Detect which cell encompasses the target text, then output its (X, Y) center coordinate. 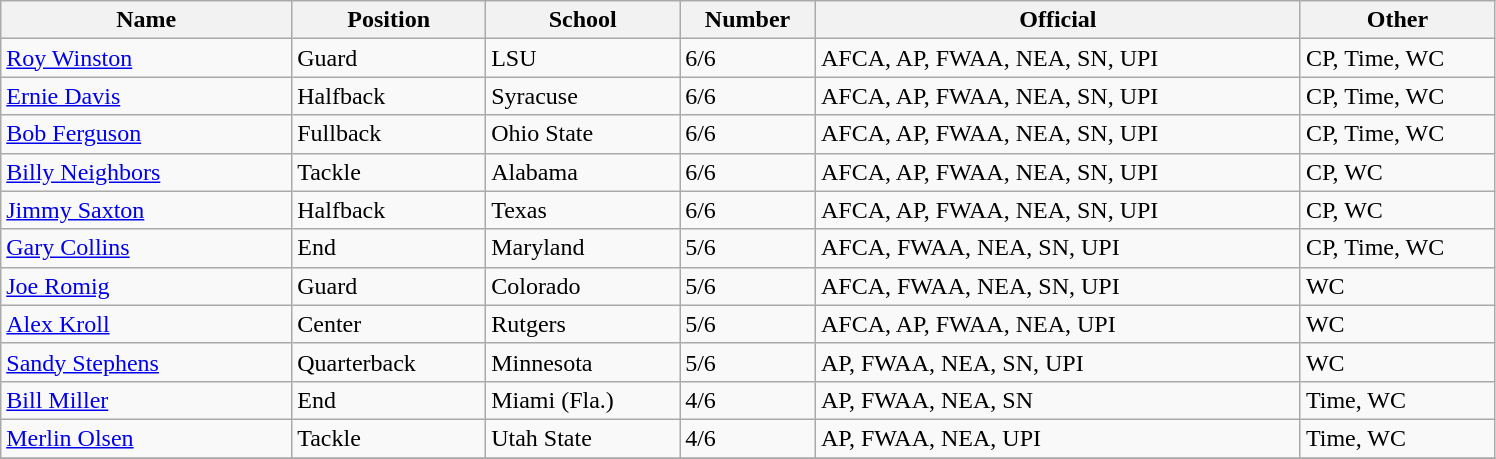
School (583, 20)
Joe Romig (146, 286)
Alex Kroll (146, 324)
AP, FWAA, NEA, SN, UPI (1058, 362)
Bill Miller (146, 400)
Quarterback (389, 362)
Alabama (583, 172)
AP, FWAA, NEA, SN (1058, 400)
Bob Ferguson (146, 134)
Billy Neighbors (146, 172)
Jimmy Saxton (146, 210)
Rutgers (583, 324)
Center (389, 324)
Minnesota (583, 362)
Name (146, 20)
Miami (Fla.) (583, 400)
Official (1058, 20)
Sandy Stephens (146, 362)
AFCA, AP, FWAA, NEA, UPI (1058, 324)
Utah State (583, 438)
AP, FWAA, NEA, UPI (1058, 438)
LSU (583, 58)
Ohio State (583, 134)
Fullback (389, 134)
Texas (583, 210)
Colorado (583, 286)
Maryland (583, 248)
Roy Winston (146, 58)
Number (748, 20)
Gary Collins (146, 248)
Other (1397, 20)
Syracuse (583, 96)
Ernie Davis (146, 96)
Merlin Olsen (146, 438)
Position (389, 20)
